Locate the cell with the specified text and output its [X, Y] center coordinate. 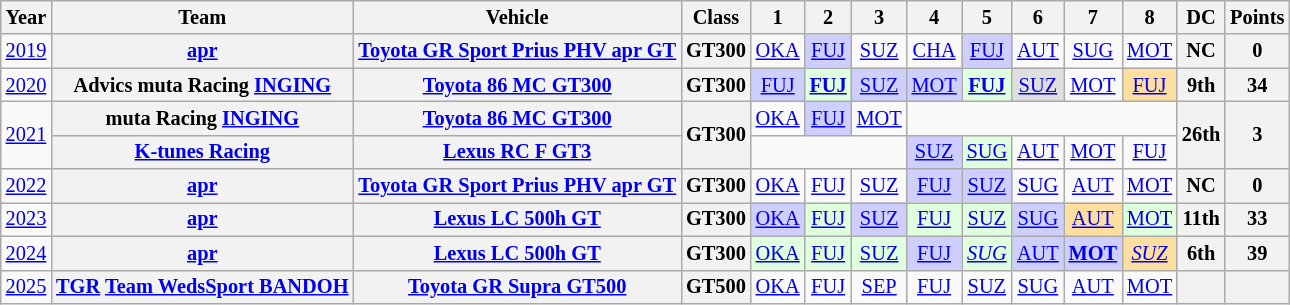
2023 [26, 219]
TGR Team WedsSport BANDOH [202, 287]
9th [1201, 85]
Vehicle [517, 17]
2 [828, 17]
Lexus RC F GT3 [517, 152]
2024 [26, 253]
2021 [26, 134]
Class [716, 17]
Points [1257, 17]
11th [1201, 219]
K-tunes Racing [202, 152]
DC [1201, 17]
muta Racing INGING [202, 118]
8 [1150, 17]
2019 [26, 51]
5 [987, 17]
Toyota GR Supra GT500 [517, 287]
Year [26, 17]
CHA [934, 51]
7 [1093, 17]
2022 [26, 186]
2020 [26, 85]
6th [1201, 253]
Advics muta Racing INGING [202, 85]
2025 [26, 287]
6 [1038, 17]
SEP [880, 287]
4 [934, 17]
GT500 [716, 287]
34 [1257, 85]
39 [1257, 253]
26th [1201, 134]
Team [202, 17]
1 [778, 17]
33 [1257, 219]
